Detect which cell encompasses the target text, then output its (X, Y) center coordinate. 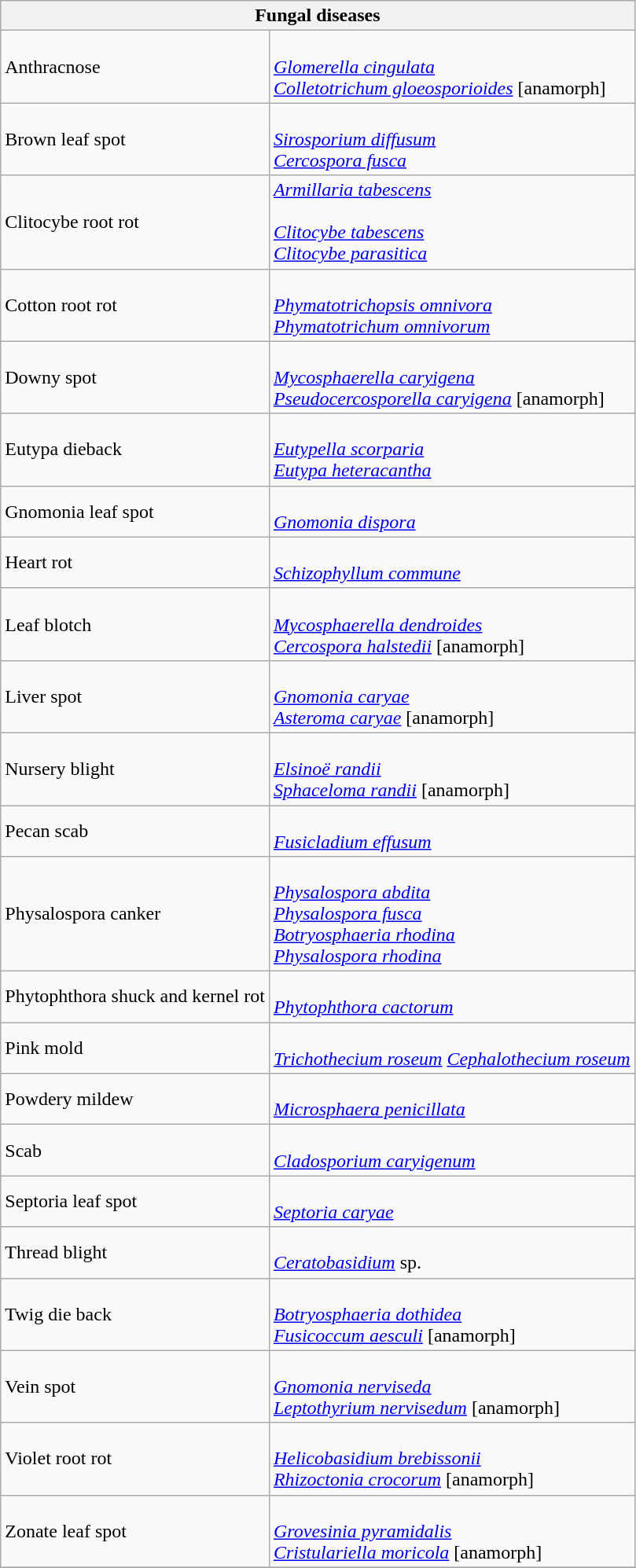
Gnomonia leaf spot (135, 511)
Mycosphaerella caryigena Pseudocercosporella caryigena [anamorph] (451, 377)
Gnomonia nerviseda Leptothyrium nervisedum [anamorph] (451, 1386)
Mycosphaerella dendroides Cercospora halstedii [anamorph] (451, 624)
Phytophthora cactorum (451, 997)
Physalospora abdita Physalospora fusca Botryosphaeria rhodina Physalospora rhodina (451, 914)
Phymatotrichopsis omnivora Phymatotrichum omnivorum (451, 305)
Microsphaera penicillata (451, 1099)
Scab (135, 1151)
Downy spot (135, 377)
Trichothecium roseum Cephalothecium roseum (451, 1048)
Sirosporium diffusum Cercospora fusca (451, 139)
Cotton root rot (135, 305)
Heart rot (135, 563)
Elsinoë randii Sphaceloma randii [anamorph] (451, 769)
Glomerella cingulata Colletotrichum gloeosporioides [anamorph] (451, 67)
Fungal diseases (318, 16)
Thread blight (135, 1253)
Gnomonia caryae Asteroma caryae [anamorph] (451, 696)
Twig die back (135, 1314)
Botryosphaeria dothidea Fusicoccum aesculi [anamorph] (451, 1314)
Nursery blight (135, 769)
Powdery mildew (135, 1099)
Zonate leaf spot (135, 1531)
Septoria caryae (451, 1201)
Brown leaf spot (135, 139)
Fusicladium effusum (451, 830)
Leaf blotch (135, 624)
Armillaria tabescens Clitocybe tabescens Clitocybe parasitica (451, 222)
Helicobasidium brebissonii Rhizoctonia crocorum [anamorph] (451, 1459)
Anthracnose (135, 67)
Liver spot (135, 696)
Pink mold (135, 1048)
Eutypella scorparia Eutypa heteracantha (451, 450)
Septoria leaf spot (135, 1201)
Grovesinia pyramidalis Cristulariella moricola [anamorph] (451, 1531)
Vein spot (135, 1386)
Cladosporium caryigenum (451, 1151)
Eutypa dieback (135, 450)
Schizophyllum commune (451, 563)
Violet root rot (135, 1459)
Physalospora canker (135, 914)
Ceratobasidium sp. (451, 1253)
Phytophthora shuck and kernel rot (135, 997)
Pecan scab (135, 830)
Gnomonia dispora (451, 511)
Clitocybe root rot (135, 222)
